Provide the (x, y) coordinate of the cell's center where the given text is located.  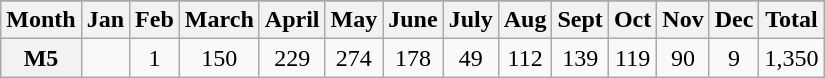
90 (683, 58)
Dec (734, 20)
March (219, 20)
April (292, 20)
July (470, 20)
178 (413, 58)
9 (734, 58)
Oct (632, 20)
Month (41, 20)
150 (219, 58)
Total (792, 20)
June (413, 20)
119 (632, 58)
Aug (525, 20)
229 (292, 58)
M5 (41, 58)
Jan (105, 20)
1 (155, 58)
1,350 (792, 58)
Sept (580, 20)
Nov (683, 20)
Feb (155, 20)
112 (525, 58)
May (354, 20)
139 (580, 58)
49 (470, 58)
274 (354, 58)
